Detect which cell encompasses the target text, then output its (X, Y) center coordinate. 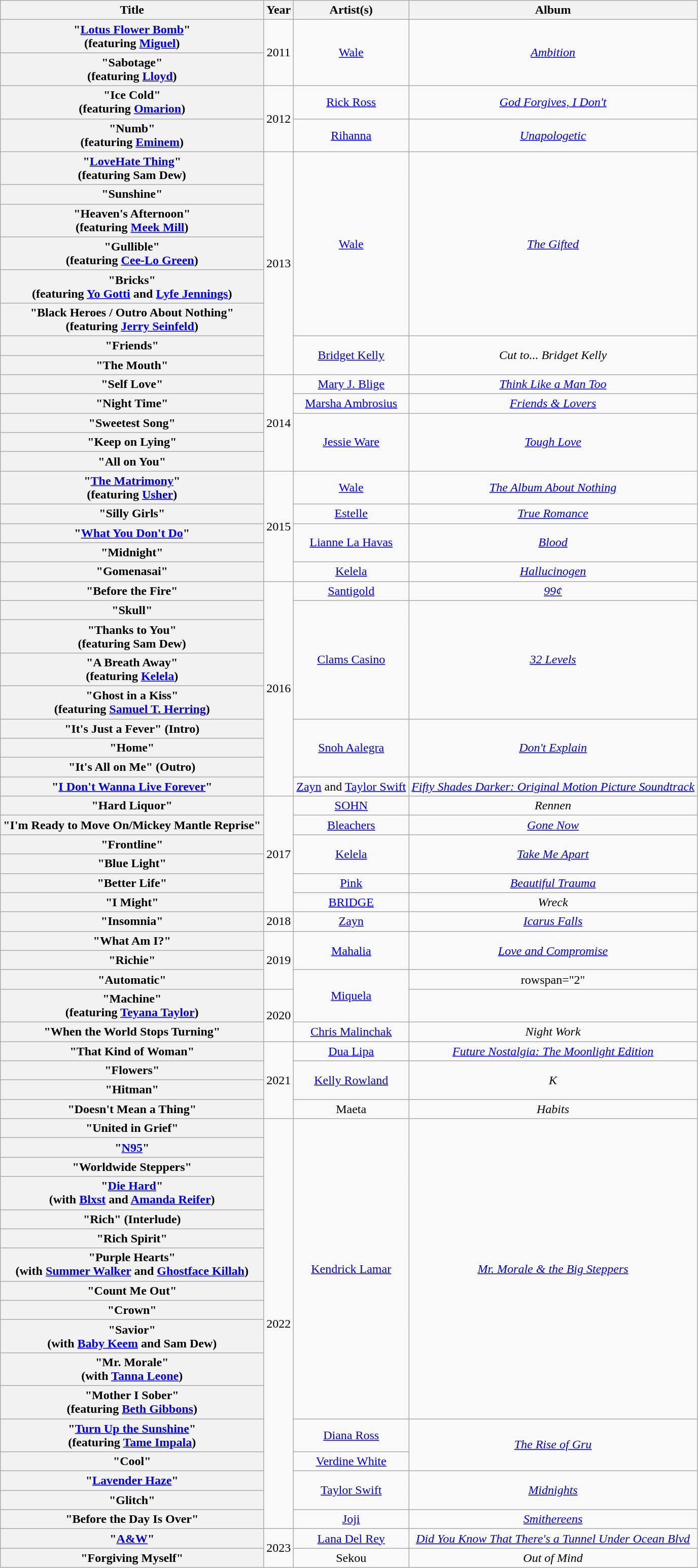
"Count Me Out" (132, 1291)
The Gifted (553, 243)
"Self Love" (132, 384)
"What Am I?" (132, 941)
"Rich" (Interlude) (132, 1219)
The Album About Nothing (553, 488)
Sekou (351, 1558)
"All on You" (132, 461)
"Frontline" (132, 844)
Lianne La Havas (351, 543)
"A Breath Away"(featuring Kelela) (132, 669)
"A&W" (132, 1539)
Unapologetic (553, 135)
"Numb"(featuring Eminem) (132, 135)
Mahalia (351, 950)
"Cool" (132, 1462)
Zayn and Taylor Swift (351, 787)
Rick Ross (351, 102)
"Thanks to You"(featuring Sam Dew) (132, 636)
"Glitch" (132, 1500)
Bridget Kelly (351, 355)
The Rise of Gru (553, 1445)
2012 (279, 119)
Album (553, 10)
"Sweetest Song" (132, 423)
2020 (279, 1015)
Rihanna (351, 135)
"Die Hard"(with Blxst and Amanda Reifer) (132, 1193)
BRIDGE (351, 902)
True Romance (553, 514)
"It's All on Me" (Outro) (132, 767)
Joji (351, 1519)
"Gullible"(featuring Cee-Lo Green) (132, 254)
Smithereens (553, 1519)
"Worldwide Steppers" (132, 1167)
Pink (351, 883)
Icarus Falls (553, 921)
Verdine White (351, 1462)
"Gomenasai" (132, 572)
2013 (279, 263)
Did You Know That There's a Tunnel Under Ocean Blvd (553, 1539)
Chris Malinchak (351, 1031)
"Doesn't Mean a Thing" (132, 1109)
God Forgives, I Don't (553, 102)
"Ghost in a Kiss"(featuring Samuel T. Herring) (132, 702)
rowspan="2" (553, 979)
"United in Grief" (132, 1128)
Ambition (553, 53)
Clams Casino (351, 659)
Gone Now (553, 825)
Out of Mind (553, 1558)
"Silly Girls" (132, 514)
Think Like a Man Too (553, 384)
"Crown" (132, 1310)
Jessie Ware (351, 442)
Mary J. Blige (351, 384)
K (553, 1080)
"Hard Liquor" (132, 806)
Artist(s) (351, 10)
2017 (279, 854)
Taylor Swift (351, 1490)
"LoveHate Thing"(featuring Sam Dew) (132, 168)
"Hitman" (132, 1090)
2021 (279, 1080)
"Home" (132, 748)
Lana Del Rey (351, 1539)
"Savior"(with Baby Keem and Sam Dew) (132, 1336)
"Bricks"(featuring Yo Gotti and Lyfe Jennings) (132, 286)
Wreck (553, 902)
"I Might" (132, 902)
"Machine"(featuring Teyana Taylor) (132, 1005)
"Turn Up the Sunshine"(featuring Tame Impala) (132, 1435)
"It's Just a Fever" (Intro) (132, 729)
"Rich Spirit" (132, 1238)
Take Me Apart (553, 854)
Title (132, 10)
"Forgiving Myself" (132, 1558)
SOHN (351, 806)
Friends & Lovers (553, 404)
Beautiful Trauma (553, 883)
"Midnight" (132, 552)
"I Don't Wanna Live Forever" (132, 787)
"The Mouth" (132, 365)
2011 (279, 53)
"Heaven's Afternoon"(featuring Meek Mill) (132, 220)
Dua Lipa (351, 1051)
"Black Heroes / Outro About Nothing"(featuring Jerry Seinfeld) (132, 319)
Kelly Rowland (351, 1080)
"Sabotage"(featuring Lloyd) (132, 69)
Year (279, 10)
"Before the Day Is Over" (132, 1519)
Bleachers (351, 825)
"Mother I Sober"(featuring Beth Gibbons) (132, 1402)
2018 (279, 921)
Love and Compromise (553, 950)
"Flowers" (132, 1071)
Snoh Aalegra (351, 748)
Midnights (553, 1490)
Habits (553, 1109)
2019 (279, 960)
"The Matrimony"(featuring Usher) (132, 488)
Kendrick Lamar (351, 1269)
Estelle (351, 514)
Tough Love (553, 442)
"N95" (132, 1148)
Santigold (351, 591)
"Lotus Flower Bomb"(featuring Miguel) (132, 37)
"That Kind of Woman" (132, 1051)
"Better Life" (132, 883)
Fifty Shades Darker: Original Motion Picture Soundtrack (553, 787)
Diana Ross (351, 1435)
Rennen (553, 806)
"What You Don't Do" (132, 533)
"When the World Stops Turning" (132, 1031)
2023 (279, 1548)
"I'm Ready to Move On/Mickey Mantle Reprise" (132, 825)
32 Levels (553, 659)
Mr. Morale & the Big Steppers (553, 1269)
99¢ (553, 591)
"Mr. Morale"(with Tanna Leone) (132, 1369)
2016 (279, 689)
"Night Time" (132, 404)
Hallucinogen (553, 572)
"Purple Hearts"(with Summer Walker and Ghostface Killah) (132, 1265)
"Insomnia" (132, 921)
"Lavender Haze" (132, 1481)
"Friends" (132, 345)
Night Work (553, 1031)
Maeta (351, 1109)
2022 (279, 1324)
Future Nostalgia: The Moonlight Edition (553, 1051)
2014 (279, 423)
Miquela (351, 996)
2015 (279, 526)
"Skull" (132, 610)
Marsha Ambrosius (351, 404)
"Automatic" (132, 979)
Blood (553, 543)
Don't Explain (553, 748)
"Keep on Lying" (132, 442)
"Sunshine" (132, 194)
"Ice Cold"(featuring Omarion) (132, 102)
Cut to... Bridget Kelly (553, 355)
"Before the Fire" (132, 591)
"Blue Light" (132, 864)
Zayn (351, 921)
"Richie" (132, 960)
